Return (X, Y) of the center of cell containing provided text 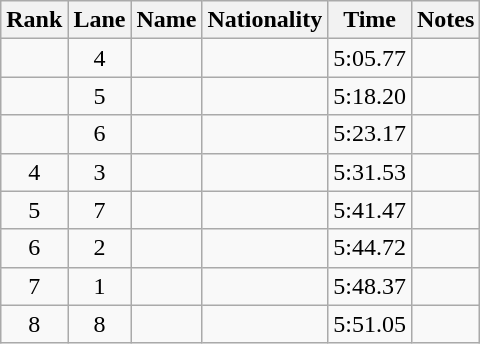
Time (370, 20)
5:44.72 (370, 248)
Name (166, 20)
5:51.05 (370, 324)
5:48.37 (370, 286)
Rank (34, 20)
5:31.53 (370, 172)
2 (100, 248)
1 (100, 286)
5:18.20 (370, 96)
Lane (100, 20)
Nationality (265, 20)
5:23.17 (370, 134)
5:05.77 (370, 58)
3 (100, 172)
Notes (445, 20)
5:41.47 (370, 210)
